For the text-containing cell, return its midpoint in (x, y) coordinate format. 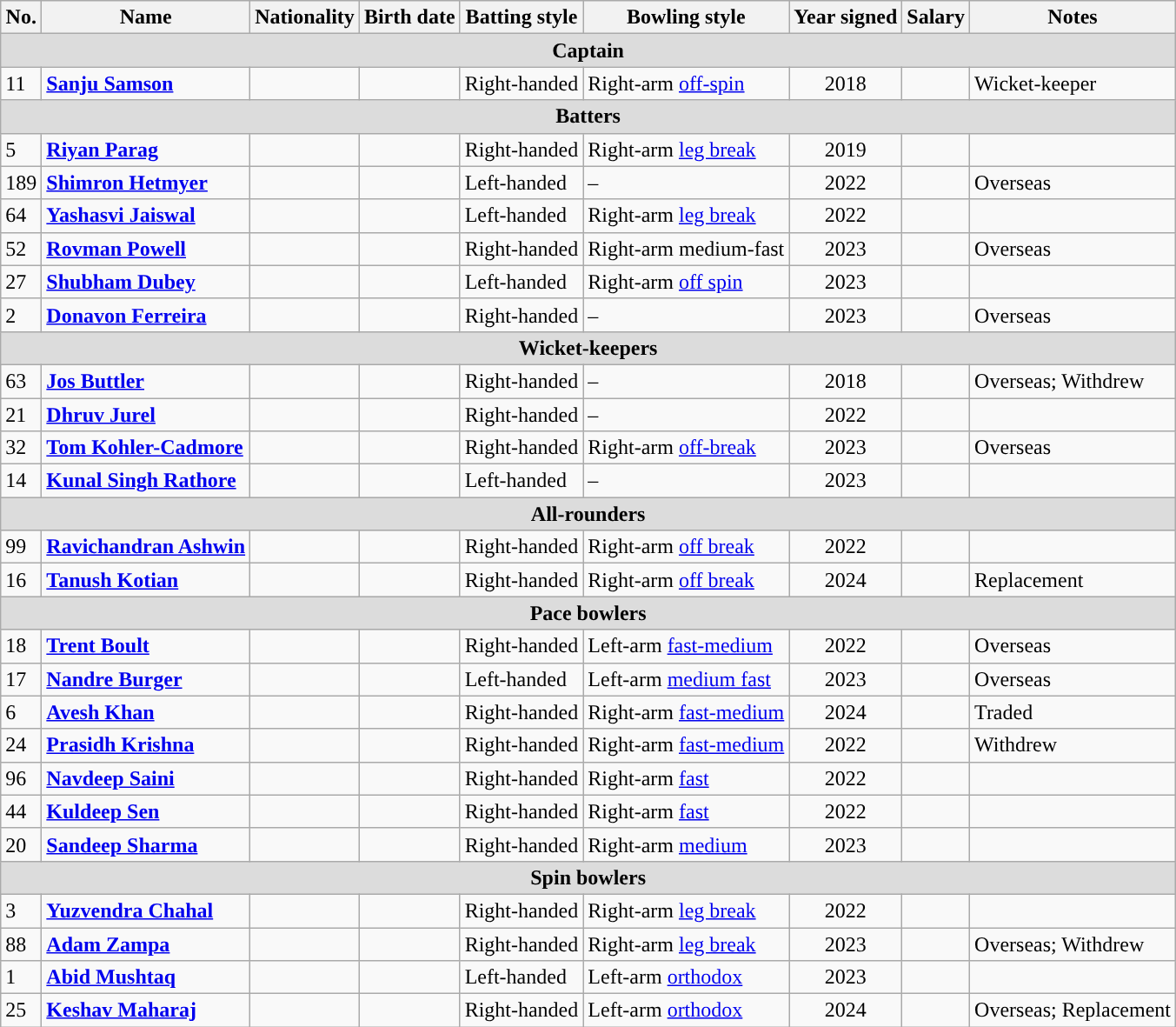
32 (21, 448)
Nationality (305, 17)
Jos Buttler (146, 381)
2 (21, 315)
Pace bowlers (588, 613)
Riyan Parag (146, 150)
20 (21, 844)
16 (21, 580)
Abid Mushtaq (146, 977)
Name (146, 17)
3 (21, 910)
44 (21, 811)
Ravichandran Ashwin (146, 547)
14 (21, 481)
Withdrew (1073, 745)
Right-arm off-break (687, 448)
Batting style (522, 17)
Wicket-keeper (1073, 83)
Year signed (846, 17)
Right-arm off-spin (687, 83)
Trent Boult (146, 646)
Birth date (409, 17)
Yashasvi Jaiswal (146, 216)
17 (21, 679)
Right-arm medium-fast (687, 249)
Dhruv Jurel (146, 415)
2019 (846, 150)
Prasidh Krishna (146, 745)
Bowling style (687, 17)
Tom Kohler-Cadmore (146, 448)
52 (21, 249)
Sandeep Sharma (146, 844)
Avesh Khan (146, 712)
Wicket-keepers (588, 348)
Shimron Hetmyer (146, 183)
24 (21, 745)
No. (21, 17)
Left-arm fast-medium (687, 646)
Shubham Dubey (146, 282)
Keshav Maharaj (146, 1010)
Kunal Singh Rathore (146, 481)
Right-arm off spin (687, 282)
Tanush Kotian (146, 580)
Batters (588, 117)
21 (21, 415)
189 (21, 183)
Kuldeep Sen (146, 811)
1 (21, 977)
Adam Zampa (146, 944)
99 (21, 547)
88 (21, 944)
Nandre Burger (146, 679)
Right-arm medium (687, 844)
64 (21, 216)
Overseas; Replacement (1073, 1010)
96 (21, 778)
Sanju Samson (146, 83)
11 (21, 83)
6 (21, 712)
Salary (936, 17)
Yuzvendra Chahal (146, 910)
Donavon Ferreira (146, 315)
Notes (1073, 17)
Traded (1073, 712)
Captain (588, 50)
63 (21, 381)
25 (21, 1010)
27 (21, 282)
18 (21, 646)
Spin bowlers (588, 877)
Left-arm medium fast (687, 679)
Rovman Powell (146, 249)
Navdeep Saini (146, 778)
All-rounders (588, 514)
Replacement (1073, 580)
5 (21, 150)
